Scan for the cell matching the given text and deliver its (X, Y) coordinate at center. 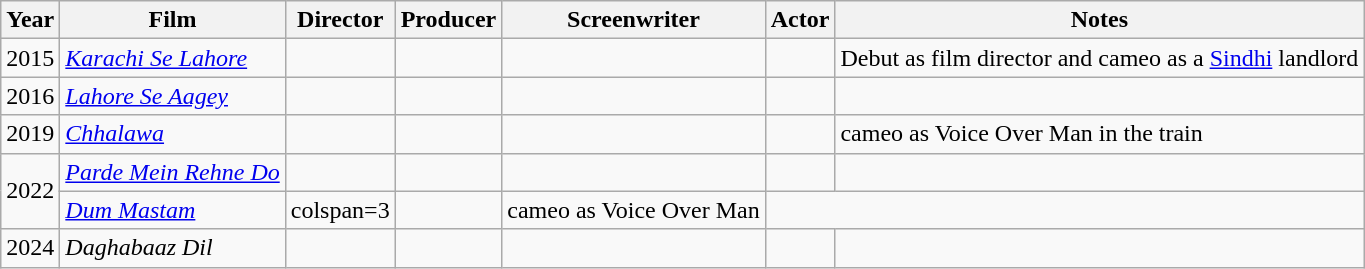
Year (30, 20)
2019 (30, 134)
2016 (30, 96)
cameo as Voice Over Man in the train (1100, 134)
Karachi Se Lahore (172, 58)
Notes (1100, 20)
Parde Mein Rehne Do (172, 172)
Chhalawa (172, 134)
Daghabaaz Dil (172, 248)
Lahore Se Aagey (172, 96)
Actor (800, 20)
Debut as film director and cameo as a Sindhi landlord (1100, 58)
Director (340, 20)
2015 (30, 58)
Producer (448, 20)
2024 (30, 248)
Film (172, 20)
cameo as Voice Over Man (634, 210)
Screenwriter (634, 20)
colspan=3 (340, 210)
Dum Mastam (172, 210)
2022 (30, 191)
